Return [x, y] of the center of cell containing provided text 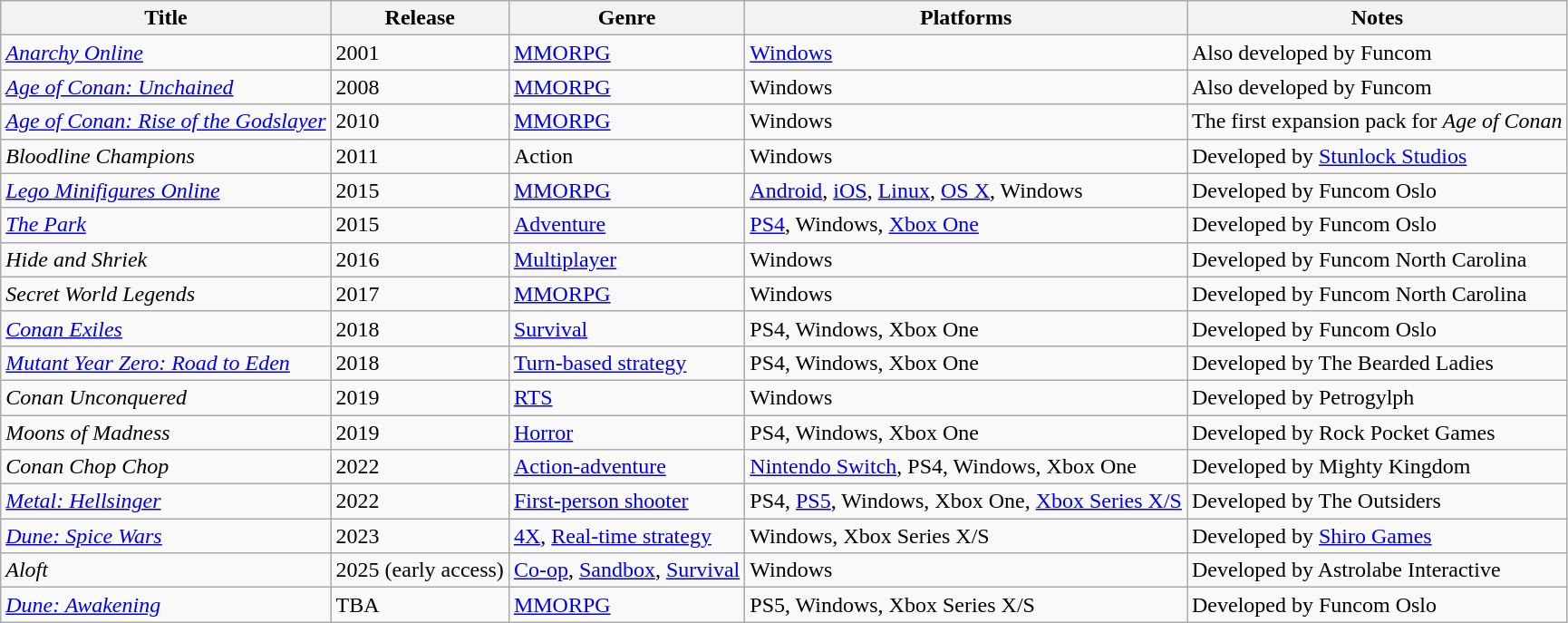
2023 [420, 536]
2010 [420, 122]
2017 [420, 294]
Horror [626, 433]
RTS [626, 397]
PS5, Windows, Xbox Series X/S [966, 605]
Developed by Rock Pocket Games [1378, 433]
Action-adventure [626, 467]
Anarchy Online [166, 53]
Mutant Year Zero: Road to Eden [166, 363]
2016 [420, 259]
Adventure [626, 225]
Developed by The Bearded Ladies [1378, 363]
Age of Conan: Unchained [166, 87]
Action [626, 156]
The first expansion pack for Age of Conan [1378, 122]
Notes [1378, 18]
2025 (early access) [420, 570]
Android, iOS, Linux, OS X, Windows [966, 190]
First-person shooter [626, 501]
Conan Unconquered [166, 397]
Age of Conan: Rise of the Godslayer [166, 122]
Title [166, 18]
Platforms [966, 18]
The Park [166, 225]
4X, Real-time strategy [626, 536]
Release [420, 18]
Developed by Mighty Kingdom [1378, 467]
Survival [626, 328]
Windows, Xbox Series X/S [966, 536]
Conan Chop Chop [166, 467]
PS4, PS5, Windows, Xbox One, Xbox Series X/S [966, 501]
2011 [420, 156]
Conan Exiles [166, 328]
Dune: Spice Wars [166, 536]
Developed by Shiro Games [1378, 536]
Dune: Awakening [166, 605]
2001 [420, 53]
Nintendo Switch, PS4, Windows, Xbox One [966, 467]
2008 [420, 87]
Turn-based strategy [626, 363]
Genre [626, 18]
Lego Minifigures Online [166, 190]
Moons of Madness [166, 433]
Metal: Hellsinger [166, 501]
TBA [420, 605]
Developed by Astrolabe Interactive [1378, 570]
Developed by Stunlock Studios [1378, 156]
Secret World Legends [166, 294]
Bloodline Champions [166, 156]
Co-op, Sandbox, Survival [626, 570]
Hide and Shriek [166, 259]
Developed by The Outsiders [1378, 501]
Multiplayer [626, 259]
Developed by Petrogylph [1378, 397]
Aloft [166, 570]
